Identify which cell holds the provided text, then report its (x, y) central coordinate. 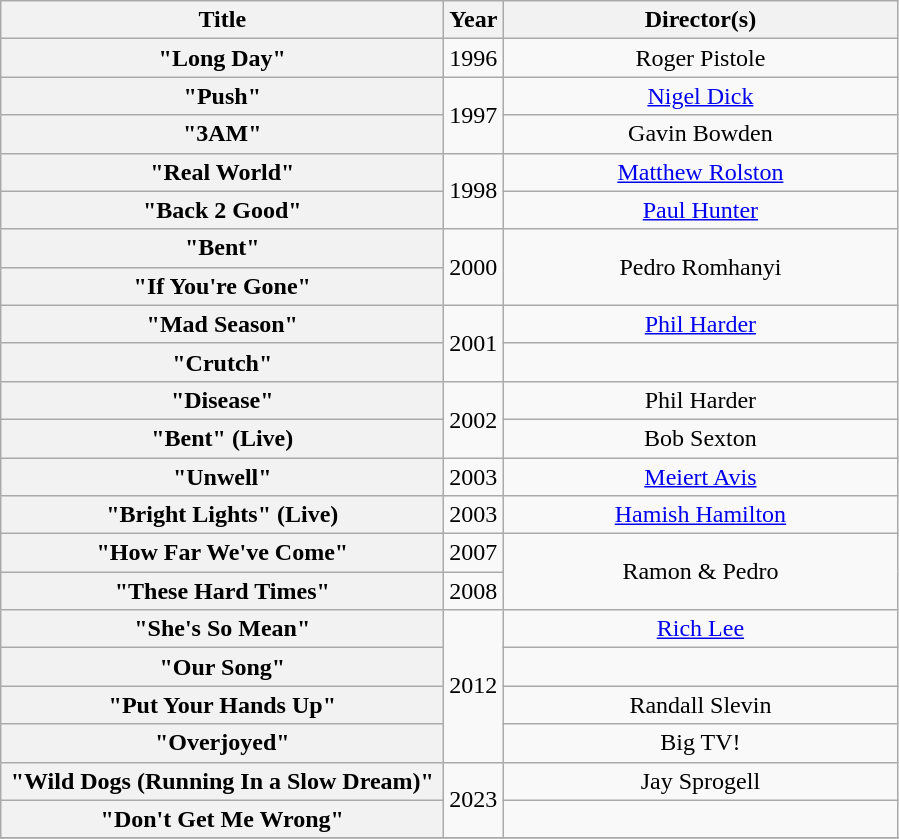
"Wild Dogs (Running In a Slow Dream)" (222, 781)
Big TV! (700, 743)
Pedro Romhanyi (700, 267)
Meiert Avis (700, 477)
"Push" (222, 96)
"Bent" (Live) (222, 438)
Roger Pistole (700, 58)
2023 (474, 800)
2007 (474, 553)
2008 (474, 591)
"Our Song" (222, 667)
"Real World" (222, 172)
Nigel Dick (700, 96)
2001 (474, 343)
"Unwell" (222, 477)
Rich Lee (700, 629)
Matthew Rolston (700, 172)
Hamish Hamilton (700, 515)
"Back 2 Good" (222, 210)
Ramon & Pedro (700, 572)
"If You're Gone" (222, 286)
"Put Your Hands Up" (222, 705)
"Bent" (222, 248)
"Long Day" (222, 58)
Director(s) (700, 20)
Bob Sexton (700, 438)
Year (474, 20)
Paul Hunter (700, 210)
1996 (474, 58)
"Don't Get Me Wrong" (222, 819)
"Overjoyed" (222, 743)
"Disease" (222, 400)
Gavin Bowden (700, 134)
"Mad Season" (222, 324)
"She's So Mean" (222, 629)
"How Far We've Come" (222, 553)
"Bright Lights" (Live) (222, 515)
Randall Slevin (700, 705)
Jay Sprogell (700, 781)
Title (222, 20)
"These Hard Times" (222, 591)
1997 (474, 115)
2000 (474, 267)
2012 (474, 686)
"3AM" (222, 134)
1998 (474, 191)
"Crutch" (222, 362)
2002 (474, 419)
